Extract the (x, y) coordinate from the center of the cell holding the provided text.  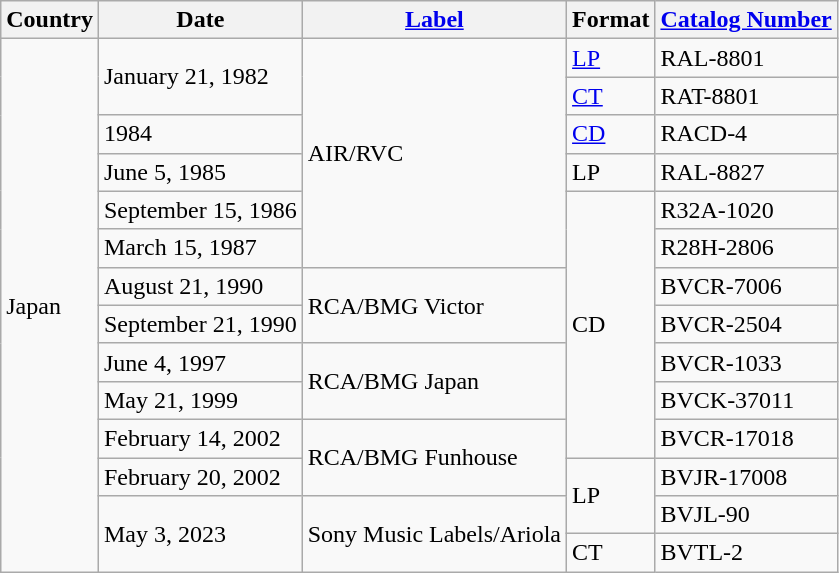
June 4, 1997 (200, 362)
BVTL-2 (746, 553)
Catalog Number (746, 20)
BVCK-37011 (746, 400)
June 5, 1985 (200, 172)
March 15, 1987 (200, 248)
RACD-4 (746, 134)
BVCR-1033 (746, 362)
RAL-8827 (746, 172)
Label (434, 20)
AIR/RVC (434, 153)
RCA/BMG Funhouse (434, 457)
February 14, 2002 (200, 438)
Japan (50, 306)
R28H-2806 (746, 248)
Date (200, 20)
January 21, 1982 (200, 77)
RAL-8801 (746, 58)
Country (50, 20)
BVJL-90 (746, 515)
BVJR-17008 (746, 477)
August 21, 1990 (200, 286)
RCA/BMG Japan (434, 381)
September 15, 1986 (200, 210)
September 21, 1990 (200, 324)
February 20, 2002 (200, 477)
BVCR-2504 (746, 324)
RCA/BMG Victor (434, 305)
1984 (200, 134)
BVCR-7006 (746, 286)
Sony Music Labels/Ariola (434, 534)
May 21, 1999 (200, 400)
R32A-1020 (746, 210)
Format (611, 20)
May 3, 2023 (200, 534)
RAT-8801 (746, 96)
BVCR-17018 (746, 438)
